Return the (X, Y) coordinate for the center point of the cell that contains the specified text.  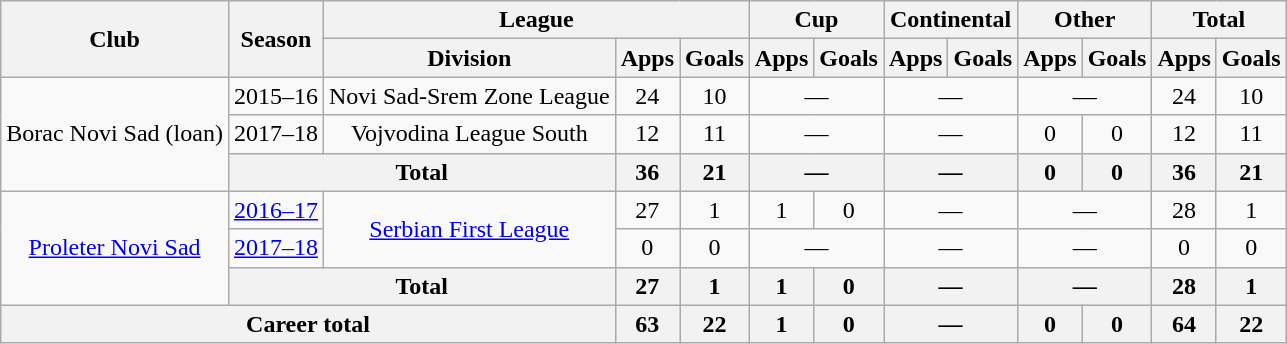
63 (647, 324)
Division (469, 58)
64 (1184, 324)
Serbian First League (469, 229)
League (536, 20)
Cup (816, 20)
Borac Novi Sad (loan) (115, 134)
2015–16 (276, 96)
Career total (308, 324)
2016–17 (276, 210)
Other (1085, 20)
Proleter Novi Sad (115, 248)
Novi Sad-Srem Zone League (469, 96)
Vojvodina League South (469, 134)
Continental (951, 20)
Season (276, 39)
Club (115, 39)
